Identify which cell holds the provided text, then report its (X, Y) central coordinate. 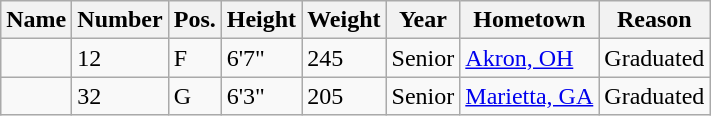
32 (120, 96)
Name (36, 20)
Weight (344, 20)
12 (120, 58)
205 (344, 96)
6'7" (261, 58)
245 (344, 58)
Height (261, 20)
Hometown (530, 20)
G (194, 96)
6'3" (261, 96)
F (194, 58)
Marietta, GA (530, 96)
Year (423, 20)
Akron, OH (530, 58)
Number (120, 20)
Reason (654, 20)
Pos. (194, 20)
